Provide the [x, y] coordinate of the cell's center where the given text is located.  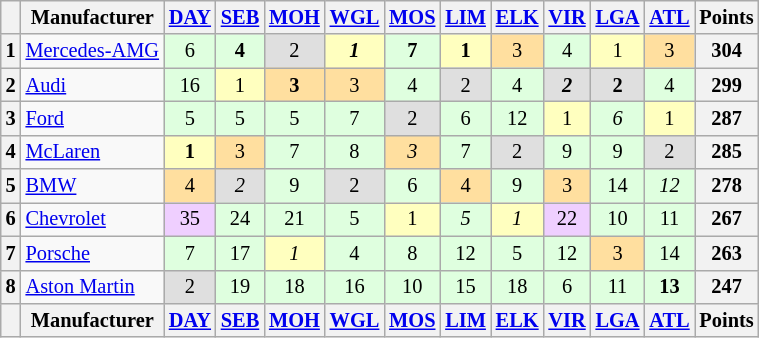
287 [726, 118]
19 [240, 287]
285 [726, 152]
304 [726, 51]
Ford [92, 118]
Aston Martin [92, 287]
247 [726, 287]
15 [465, 287]
Mercedes-AMG [92, 51]
24 [240, 219]
263 [726, 253]
21 [294, 219]
299 [726, 85]
Audi [92, 85]
13 [669, 287]
Chevrolet [92, 219]
17 [240, 253]
22 [566, 219]
267 [726, 219]
Porsche [92, 253]
McLaren [92, 152]
278 [726, 186]
35 [190, 219]
BMW [92, 186]
